Output the (X, Y) coordinate of the center of the cell containing the given text.  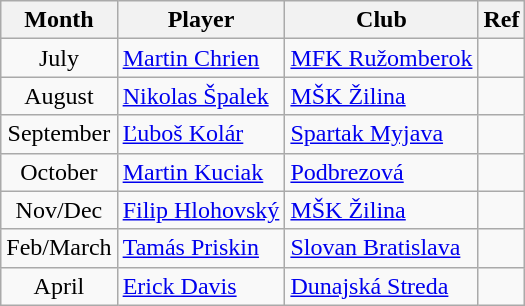
Filip Hlohovský (201, 210)
Erick Davis (201, 286)
August (59, 96)
Player (201, 20)
Ref (502, 20)
September (59, 134)
Club (382, 20)
MFK Ružomberok (382, 58)
Podbrezová (382, 172)
Feb/March (59, 248)
Month (59, 20)
July (59, 58)
Martin Kuciak (201, 172)
Nikolas Špalek (201, 96)
April (59, 286)
Dunajská Streda (382, 286)
Spartak Myjava (382, 134)
Martin Chrien (201, 58)
Tamás Priskin (201, 248)
Slovan Bratislava (382, 248)
October (59, 172)
Nov/Dec (59, 210)
Ľuboš Kolár (201, 134)
